From the cell containing the given text, extract its center point as (X, Y) coordinate. 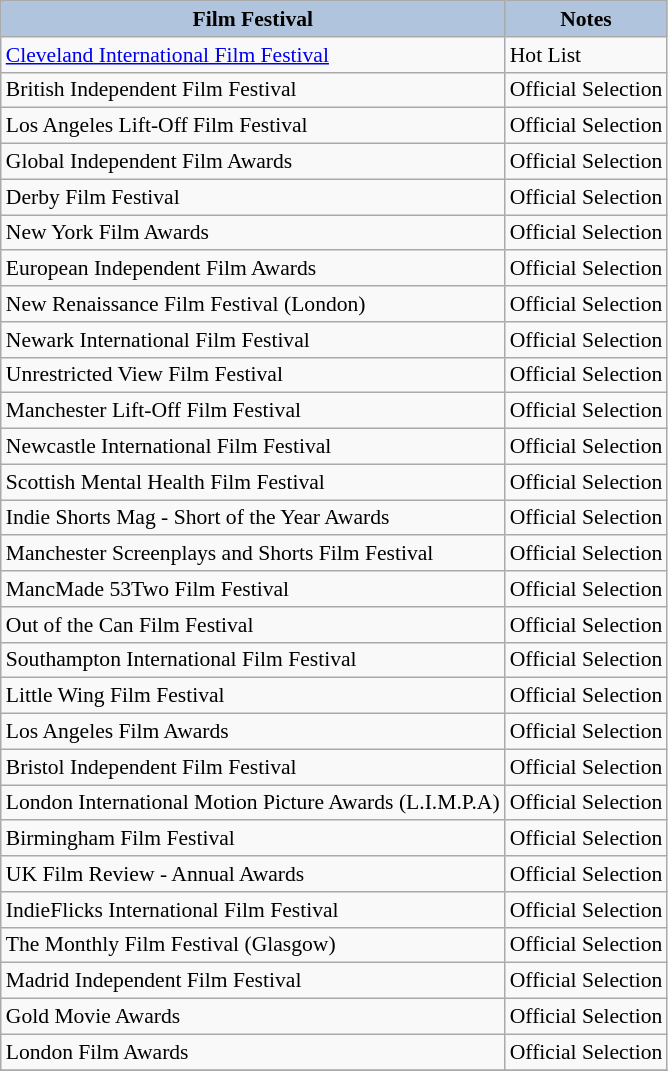
Madrid Independent Film Festival (253, 981)
Out of the Can Film Festival (253, 625)
Global Independent Film Awards (253, 162)
Birmingham Film Festival (253, 839)
Film Festival (253, 19)
Notes (586, 19)
Cleveland International Film Festival (253, 55)
Unrestricted View Film Festival (253, 375)
Scottish Mental Health Film Festival (253, 482)
Hot List (586, 55)
Newark International Film Festival (253, 340)
Southampton International Film Festival (253, 660)
Little Wing Film Festival (253, 696)
Manchester Lift-Off Film Festival (253, 411)
Indie Shorts Mag - Short of the Year Awards (253, 518)
Newcastle International Film Festival (253, 447)
The Monthly Film Festival (Glasgow) (253, 945)
New Renaissance Film Festival (London) (253, 304)
European Independent Film Awards (253, 269)
Manchester Screenplays and Shorts Film Festival (253, 554)
Los Angeles Lift-Off Film Festival (253, 126)
Bristol Independent Film Festival (253, 767)
MancMade 53Two Film Festival (253, 589)
London Film Awards (253, 1052)
Derby Film Festival (253, 197)
UK Film Review - Annual Awards (253, 874)
Los Angeles Film Awards (253, 732)
Gold Movie Awards (253, 1017)
IndieFlicks International Film Festival (253, 910)
British Independent Film Festival (253, 90)
London International Motion Picture Awards (L.I.M.P.A) (253, 803)
New York Film Awards (253, 233)
